Determine the [X, Y] coordinate at the center of the cell enclosing the given text.  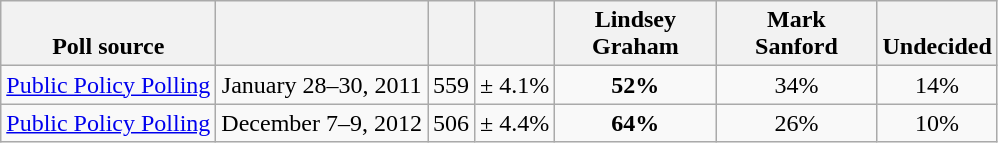
MarkSanford [796, 34]
Undecided [937, 34]
52% [636, 85]
January 28–30, 2011 [322, 85]
34% [796, 85]
± 4.1% [515, 85]
December 7–9, 2012 [322, 123]
LindseyGraham [636, 34]
Poll source [108, 34]
64% [636, 123]
10% [937, 123]
14% [937, 85]
± 4.4% [515, 123]
26% [796, 123]
559 [452, 85]
506 [452, 123]
